Extract the (x, y) coordinate from the center of the cell holding the provided text.  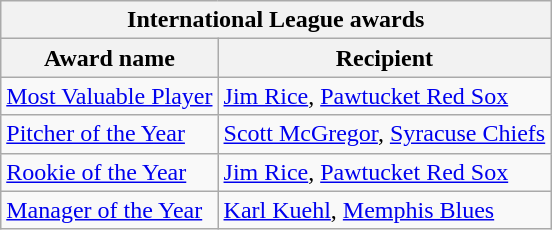
Karl Kuehl, Memphis Blues (384, 210)
Manager of the Year (110, 210)
Award name (110, 58)
Scott McGregor, Syracuse Chiefs (384, 134)
Most Valuable Player (110, 96)
International League awards (276, 20)
Recipient (384, 58)
Rookie of the Year (110, 172)
Pitcher of the Year (110, 134)
